From the cell containing the given text, extract its center point as [x, y] coordinate. 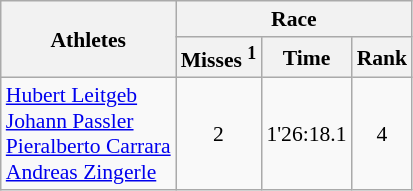
Athletes [88, 40]
Hubert LeitgebJohann PasslerPieralberto CarraraAndreas Zingerle [88, 134]
1'26:18.1 [306, 134]
Misses 1 [219, 58]
Rank [382, 58]
Race [294, 19]
2 [219, 134]
4 [382, 134]
Time [306, 58]
